Detect which cell encompasses the target text, then output its [X, Y] center coordinate. 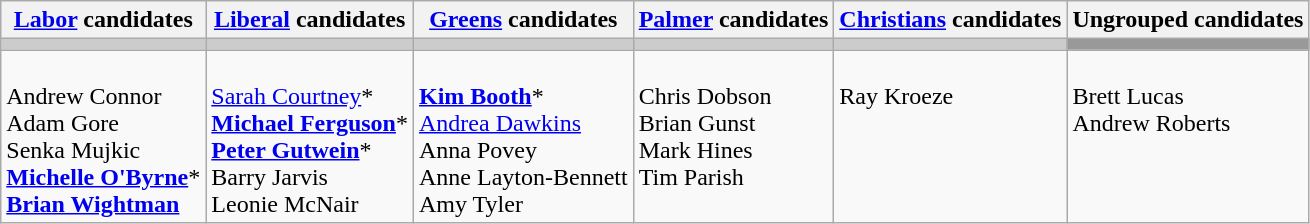
Liberal candidates [310, 20]
Ungrouped candidates [1188, 20]
Christians candidates [950, 20]
Chris Dobson Brian Gunst Mark Hines Tim Parish [734, 136]
Greens candidates [523, 20]
Andrew Connor Adam Gore Senka Mujkic Michelle O'Byrne* Brian Wightman [104, 136]
Brett Lucas Andrew Roberts [1188, 136]
Palmer candidates [734, 20]
Ray Kroeze [950, 136]
Kim Booth* Andrea Dawkins Anna Povey Anne Layton-Bennett Amy Tyler [523, 136]
Labor candidates [104, 20]
Sarah Courtney* Michael Ferguson* Peter Gutwein* Barry Jarvis Leonie McNair [310, 136]
